Scan for the cell matching the given text and deliver its [X, Y] coordinate at center. 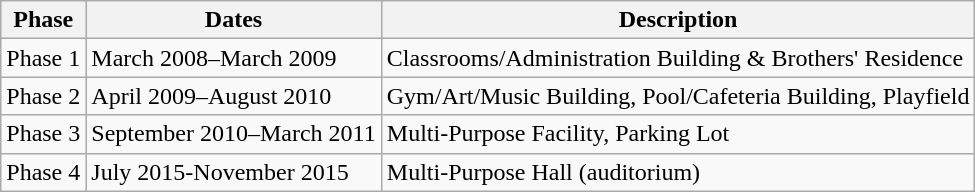
March 2008–March 2009 [234, 58]
Classrooms/Administration Building & Brothers' Residence [678, 58]
Dates [234, 20]
Phase 1 [44, 58]
April 2009–August 2010 [234, 96]
Phase [44, 20]
Gym/Art/Music Building, Pool/Cafeteria Building, Playfield [678, 96]
Multi-Purpose Hall (auditorium) [678, 172]
Multi-Purpose Facility, Parking Lot [678, 134]
September 2010–March 2011 [234, 134]
July 2015-November 2015 [234, 172]
Description [678, 20]
Phase 4 [44, 172]
Phase 3 [44, 134]
Phase 2 [44, 96]
